Find where the given text appears and provide that cell's center as [x, y] coordinate. 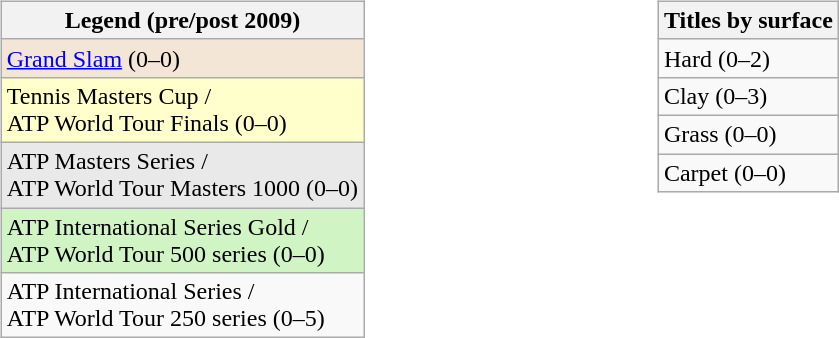
ATP Masters Series /ATP World Tour Masters 1000 (0–0) [182, 174]
Legend (pre/post 2009) [182, 20]
Grand Slam (0–0) [182, 58]
ATP International Series /ATP World Tour 250 series (0–5) [182, 306]
Tennis Masters Cup /ATP World Tour Finals (0–0) [182, 110]
Carpet (0–0) [748, 173]
Titles by surface [748, 20]
Clay (0–3) [748, 96]
ATP International Series Gold /ATP World Tour 500 series (0–0) [182, 240]
Grass (0–0) [748, 134]
Hard (0–2) [748, 58]
